Return the [x, y] coordinate for the center point of the cell that contains the specified text.  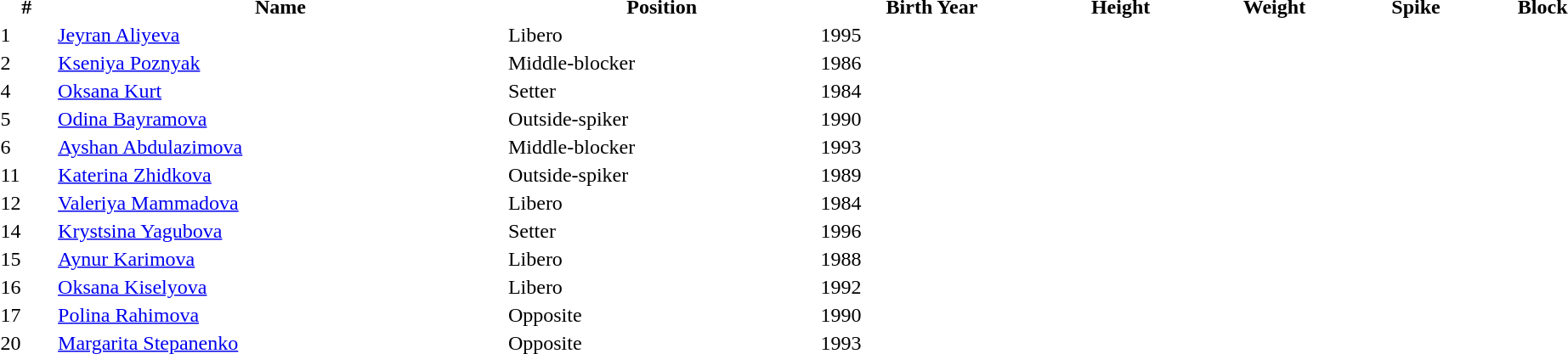
1995 [931, 35]
Odina Bayramova [280, 119]
1988 [931, 259]
1992 [931, 287]
Ayshan Abdulazimova [280, 147]
1996 [931, 231]
Aynur Karimova [280, 259]
Kseniya Poznyak [280, 63]
Oksana Kurt [280, 91]
1986 [931, 63]
Opposite [661, 315]
Oksana Kiselyova [280, 287]
Polina Rahimova [280, 315]
Jeyran Aliyeva [280, 35]
1989 [931, 175]
1993 [931, 147]
Valeriya Mammadova [280, 203]
Krystsina Yagubova [280, 231]
Katerina Zhidkova [280, 175]
